Return the [x, y] coordinate for the center point of the cell that contains the specified text.  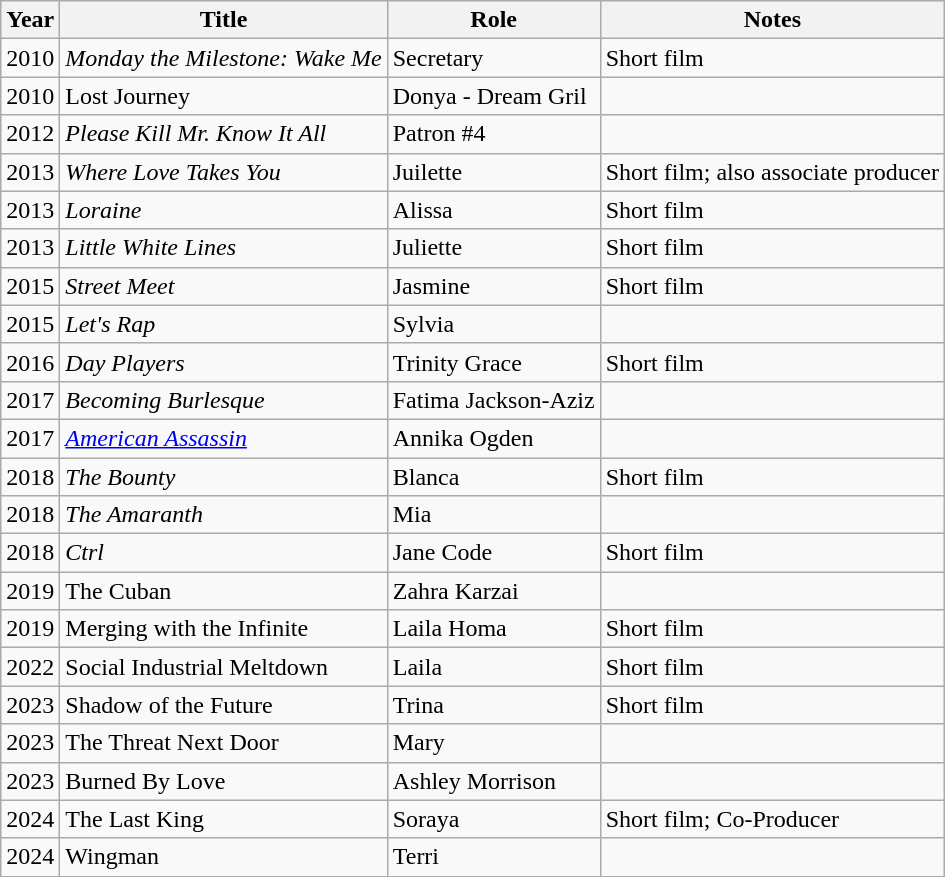
Burned By Love [224, 781]
Let's Rap [224, 324]
Patron #4 [494, 134]
Juilette [494, 172]
Mia [494, 515]
Loraine [224, 210]
Alissa [494, 210]
The Cuban [224, 591]
Ashley Morrison [494, 781]
Shadow of the Future [224, 705]
Soraya [494, 819]
The Last King [224, 819]
Social Industrial Meltdown [224, 667]
Annika Ogden [494, 438]
Street Meet [224, 286]
Merging with the Infinite [224, 629]
Short film; Co-Producer [772, 819]
Where Love Takes You [224, 172]
Title [224, 20]
The Bounty [224, 477]
Laila Homa [494, 629]
Blanca [494, 477]
Trina [494, 705]
Donya - Dream Gril [494, 96]
Terri [494, 857]
Please Kill Mr. Know It All [224, 134]
Secretary [494, 58]
Short film; also associate producer [772, 172]
Wingman [224, 857]
Sylvia [494, 324]
Jasmine [494, 286]
Year [30, 20]
Lost Journey [224, 96]
American Assassin [224, 438]
Juliette [494, 248]
Role [494, 20]
Ctrl [224, 553]
Jane Code [494, 553]
2012 [30, 134]
2022 [30, 667]
Monday the Milestone: Wake Me [224, 58]
Zahra Karzai [494, 591]
Mary [494, 743]
The Amaranth [224, 515]
Day Players [224, 362]
Trinity Grace [494, 362]
Becoming Burlesque [224, 400]
Notes [772, 20]
Fatima Jackson-Aziz [494, 400]
2016 [30, 362]
Laila [494, 667]
Little White Lines [224, 248]
The Threat Next Door [224, 743]
